Pinpoint the cell where the given text exists, returning its [X, Y] midpoint coordinate. 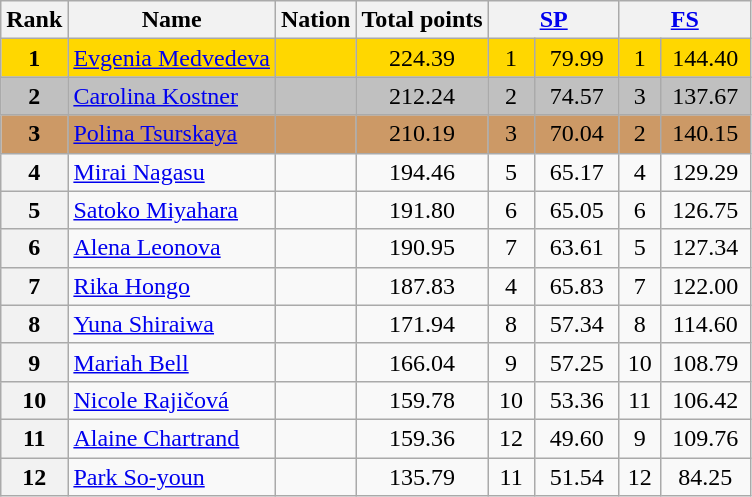
65.17 [576, 172]
Name [172, 20]
191.80 [422, 210]
108.79 [705, 362]
SP [554, 20]
Carolina Kostner [172, 96]
Total points [422, 20]
70.04 [576, 134]
Alena Leonova [172, 248]
129.29 [705, 172]
212.24 [422, 96]
53.36 [576, 400]
63.61 [576, 248]
127.34 [705, 248]
Polina Tsurskaya [172, 134]
49.60 [576, 438]
137.67 [705, 96]
190.95 [422, 248]
FS [684, 20]
Mirai Nagasu [172, 172]
57.25 [576, 362]
187.83 [422, 286]
Rank [34, 20]
135.79 [422, 477]
114.60 [705, 324]
84.25 [705, 477]
144.40 [705, 58]
Park So-youn [172, 477]
194.46 [422, 172]
65.05 [576, 210]
159.36 [422, 438]
159.78 [422, 400]
Evgenia Medvedeva [172, 58]
210.19 [422, 134]
Rika Hongo [172, 286]
166.04 [422, 362]
Alaine Chartrand [172, 438]
140.15 [705, 134]
Nation [316, 20]
109.76 [705, 438]
79.99 [576, 58]
224.39 [422, 58]
Yuna Shiraiwa [172, 324]
51.54 [576, 477]
106.42 [705, 400]
Nicole Rajičová [172, 400]
57.34 [576, 324]
65.83 [576, 286]
171.94 [422, 324]
122.00 [705, 286]
Satoko Miyahara [172, 210]
74.57 [576, 96]
126.75 [705, 210]
Mariah Bell [172, 362]
